Locate the cell with the specified text and output its [X, Y] center coordinate. 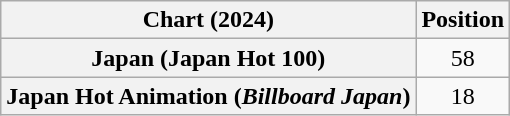
Position [463, 20]
Japan (Japan Hot 100) [208, 58]
18 [463, 96]
58 [463, 58]
Chart (2024) [208, 20]
Japan Hot Animation (Billboard Japan) [208, 96]
